Find where the given text appears and provide that cell's center as [x, y] coordinate. 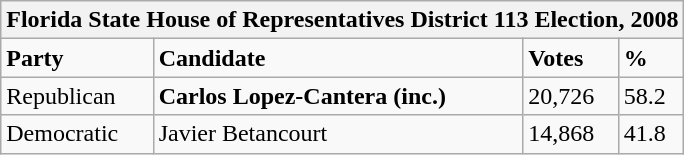
41.8 [651, 134]
20,726 [570, 96]
Party [77, 58]
Carlos Lopez-Cantera (inc.) [338, 96]
Democratic [77, 134]
% [651, 58]
Votes [570, 58]
Candidate [338, 58]
14,868 [570, 134]
Republican [77, 96]
Florida State House of Representatives District 113 Election, 2008 [342, 20]
Javier Betancourt [338, 134]
58.2 [651, 96]
